Output the (x, y) coordinate of the center of the cell containing the given text.  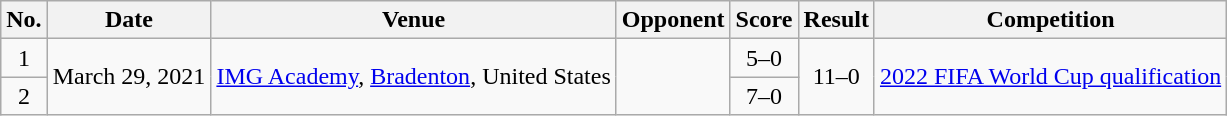
No. (24, 20)
2 (24, 96)
Opponent (673, 20)
Competition (1050, 20)
1 (24, 58)
5–0 (764, 58)
March 29, 2021 (129, 77)
Score (764, 20)
Result (836, 20)
2022 FIFA World Cup qualification (1050, 77)
7–0 (764, 96)
Venue (414, 20)
11–0 (836, 77)
Date (129, 20)
IMG Academy, Bradenton, United States (414, 77)
